Output the (X, Y) coordinate of the center of the cell containing the given text.  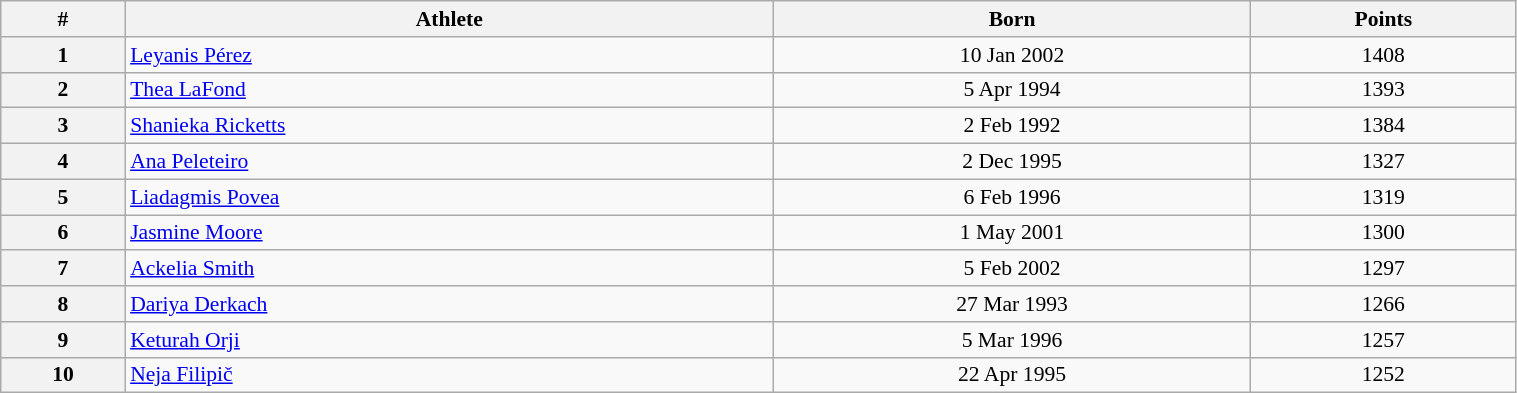
6 (63, 233)
3 (63, 126)
27 Mar 1993 (1012, 304)
5 Feb 2002 (1012, 269)
1297 (1384, 269)
5 Apr 1994 (1012, 90)
6 Feb 1996 (1012, 197)
1252 (1384, 375)
8 (63, 304)
1 May 2001 (1012, 233)
2 Feb 1992 (1012, 126)
9 (63, 340)
1384 (1384, 126)
1408 (1384, 55)
1300 (1384, 233)
10 Jan 2002 (1012, 55)
1266 (1384, 304)
1 (63, 55)
Athlete (449, 19)
Ana Peleteiro (449, 162)
Neja Filipič (449, 375)
1257 (1384, 340)
10 (63, 375)
7 (63, 269)
Ackelia Smith (449, 269)
# (63, 19)
5 (63, 197)
Thea LaFond (449, 90)
1327 (1384, 162)
4 (63, 162)
Born (1012, 19)
Keturah Orji (449, 340)
Dariya Derkach (449, 304)
Points (1384, 19)
5 Mar 1996 (1012, 340)
1319 (1384, 197)
22 Apr 1995 (1012, 375)
1393 (1384, 90)
Liadagmis Povea (449, 197)
Shanieka Ricketts (449, 126)
Jasmine Moore (449, 233)
Leyanis Pérez (449, 55)
2 Dec 1995 (1012, 162)
2 (63, 90)
